Search for the cell housing the specified text and yield its [x, y] center coordinate. 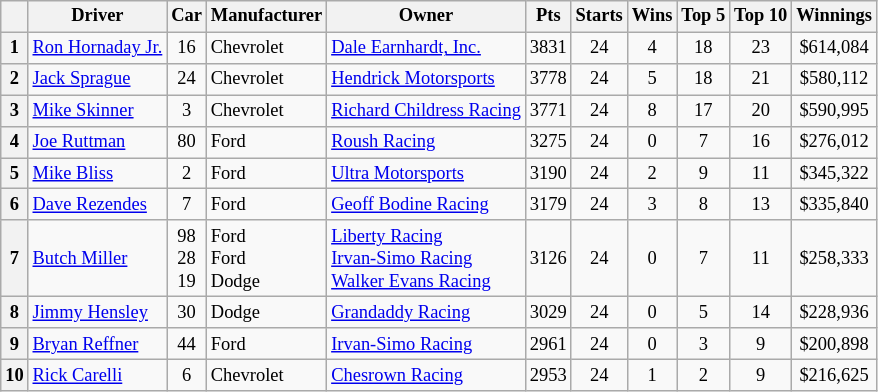
$216,625 [834, 376]
44 [187, 344]
17 [704, 110]
Driver [98, 16]
20 [761, 110]
$580,112 [834, 80]
Grandaddy Racing [426, 312]
3126 [548, 259]
10 [14, 376]
Geoff Bodine Racing [426, 204]
Ron Hornaday Jr. [98, 48]
Hendrick Motorsports [426, 80]
3190 [548, 174]
Jimmy Hensley [98, 312]
Wins [652, 16]
3831 [548, 48]
3275 [548, 142]
Mike Bliss [98, 174]
Pts [548, 16]
Liberty RacingIrvan-Simo RacingWalker Evans Racing [426, 259]
$258,333 [834, 259]
Bryan Reffner [98, 344]
3771 [548, 110]
$276,012 [834, 142]
23 [761, 48]
Dale Earnhardt, Inc. [426, 48]
Top 10 [761, 16]
Butch Miller [98, 259]
$228,936 [834, 312]
80 [187, 142]
$590,995 [834, 110]
Starts [599, 16]
14 [761, 312]
13 [761, 204]
Jack Sprague [98, 80]
Winnings [834, 16]
Joe Ruttman [98, 142]
$335,840 [834, 204]
Roush Racing [426, 142]
$200,898 [834, 344]
3179 [548, 204]
Ultra Motorsports [426, 174]
Chesrown Racing [426, 376]
2961 [548, 344]
982819 [187, 259]
Dodge [266, 312]
FordFordDodge [266, 259]
Dave Rezendes [98, 204]
Owner [426, 16]
Manufacturer [266, 16]
21 [761, 80]
3029 [548, 312]
3778 [548, 80]
30 [187, 312]
Car [187, 16]
Top 5 [704, 16]
2953 [548, 376]
Richard Childress Racing [426, 110]
$345,322 [834, 174]
Rick Carelli [98, 376]
Irvan-Simo Racing [426, 344]
$614,084 [834, 48]
Mike Skinner [98, 110]
